Capture the cell that displays the provided text and extract its [x, y] central coordinate. 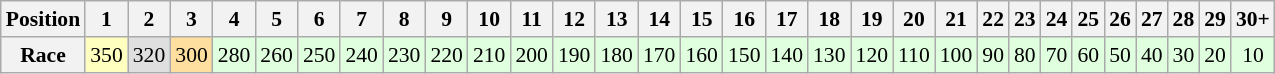
9 [446, 19]
16 [744, 19]
2 [150, 19]
110 [914, 55]
6 [320, 19]
24 [1057, 19]
350 [106, 55]
240 [362, 55]
150 [744, 55]
130 [830, 55]
18 [830, 19]
11 [532, 19]
17 [786, 19]
80 [1025, 55]
12 [574, 19]
23 [1025, 19]
210 [490, 55]
180 [616, 55]
27 [1152, 19]
200 [532, 55]
300 [192, 55]
25 [1088, 19]
4 [234, 19]
19 [872, 19]
14 [660, 19]
5 [276, 19]
21 [956, 19]
100 [956, 55]
250 [320, 55]
15 [702, 19]
7 [362, 19]
230 [404, 55]
70 [1057, 55]
220 [446, 55]
22 [993, 19]
90 [993, 55]
1 [106, 19]
60 [1088, 55]
160 [702, 55]
Position [43, 19]
3 [192, 19]
26 [1120, 19]
260 [276, 55]
13 [616, 19]
30+ [1253, 19]
30 [1184, 55]
120 [872, 55]
170 [660, 55]
140 [786, 55]
8 [404, 19]
40 [1152, 55]
28 [1184, 19]
50 [1120, 55]
29 [1215, 19]
320 [150, 55]
Race [43, 55]
190 [574, 55]
280 [234, 55]
